Determine the [x, y] coordinate at the center of the cell enclosing the given text.  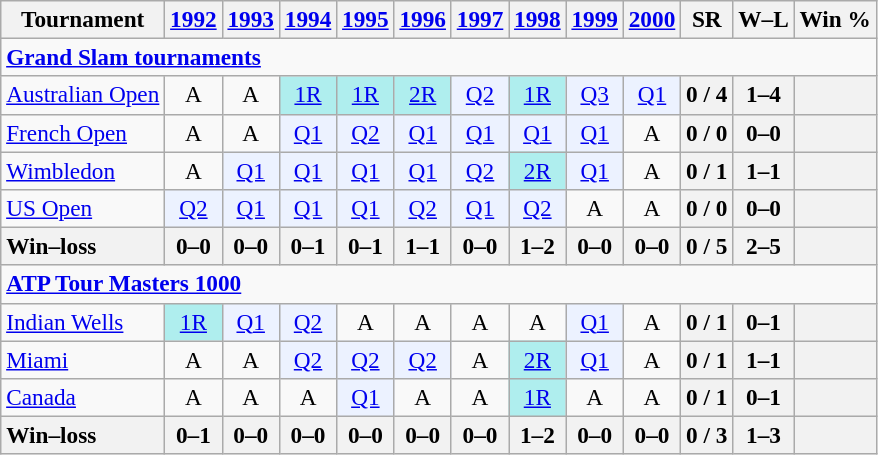
W–L [764, 19]
Canada [83, 397]
Win % [835, 19]
US Open [83, 208]
1997 [480, 19]
ATP Tour Masters 1000 [438, 284]
1992 [194, 19]
Grand Slam tournaments [438, 57]
Miami [83, 359]
1993 [250, 19]
2000 [652, 19]
1996 [422, 19]
1–4 [764, 95]
French Open [83, 133]
Wimbledon [83, 170]
Q3 [594, 95]
SR [707, 19]
1994 [308, 19]
1999 [594, 19]
2–5 [764, 246]
1–3 [764, 435]
0 / 4 [707, 95]
Tournament [83, 19]
Australian Open [83, 95]
0 / 3 [707, 435]
Indian Wells [83, 322]
1995 [366, 19]
1998 [538, 19]
0 / 5 [707, 246]
